Detect which cell encompasses the target text, then output its (X, Y) center coordinate. 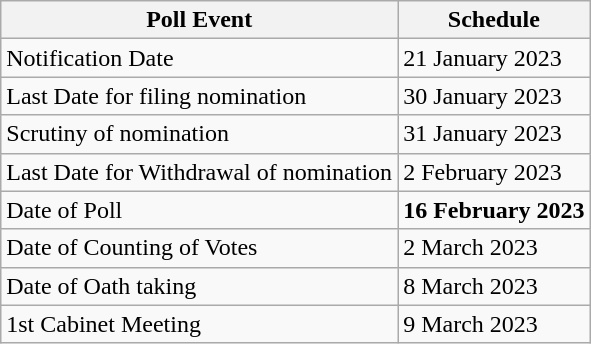
1st Cabinet Meeting (200, 324)
8 March 2023 (494, 286)
Date of Oath taking (200, 286)
Schedule (494, 20)
31 January 2023 (494, 134)
Date of Counting of Votes (200, 248)
2 February 2023 (494, 172)
21 January 2023 (494, 58)
30 January 2023 (494, 96)
Notification Date (200, 58)
2 March 2023 (494, 248)
16 February 2023 (494, 210)
Scrutiny of nomination (200, 134)
Last Date for filing nomination (200, 96)
Date of Poll (200, 210)
9 March 2023 (494, 324)
Last Date for Withdrawal of nomination (200, 172)
Poll Event (200, 20)
